Locate the cell with the specified text and output its [X, Y] center coordinate. 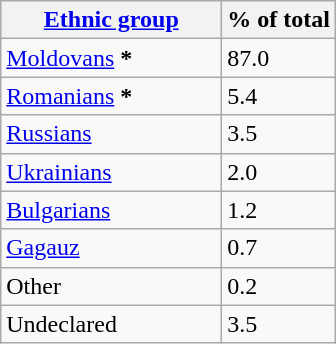
2.0 [279, 172]
5.4 [279, 96]
Other [112, 286]
Bulgarians [112, 210]
0.7 [279, 248]
0.2 [279, 286]
% of total [279, 20]
Ukrainians [112, 172]
Gagauz [112, 248]
Russians [112, 134]
Romanians * [112, 96]
1.2 [279, 210]
Ethnic group [112, 20]
Moldovans * [112, 58]
Undeclared [112, 324]
87.0 [279, 58]
